Return (X, Y) of the center of cell containing provided text 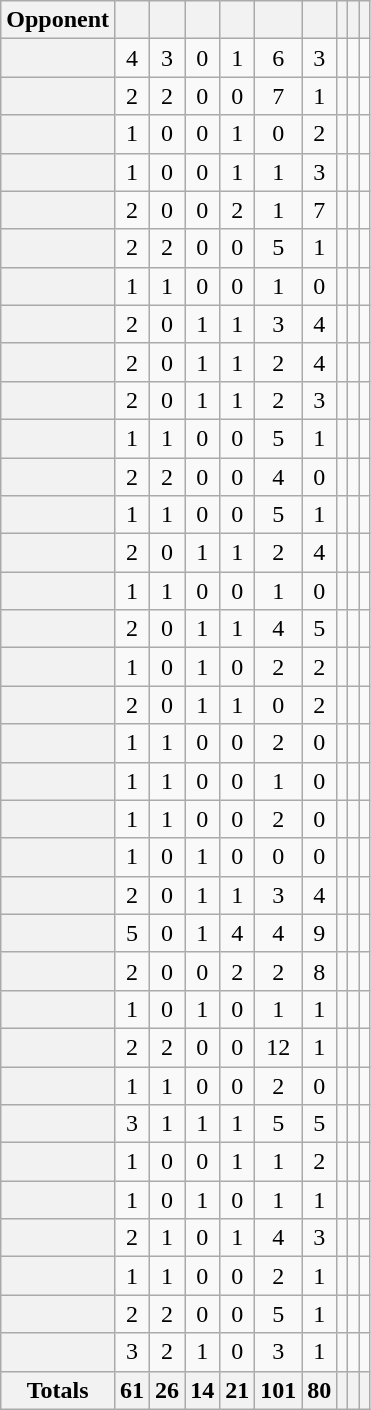
80 (320, 1390)
8 (320, 971)
61 (132, 1390)
21 (238, 1390)
26 (168, 1390)
12 (278, 1047)
Totals (58, 1390)
9 (320, 933)
Opponent (58, 20)
6 (278, 58)
14 (202, 1390)
101 (278, 1390)
